Return (X, Y) of the center of cell containing provided text 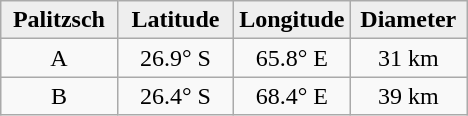
A (59, 58)
Diameter (408, 20)
Longitude (292, 20)
Palitzsch (59, 20)
Latitude (175, 20)
26.4° S (175, 96)
68.4° E (292, 96)
26.9° S (175, 58)
39 km (408, 96)
B (59, 96)
31 km (408, 58)
65.8° E (292, 58)
